Extract the (X, Y) coordinate from the center of the cell holding the provided text.  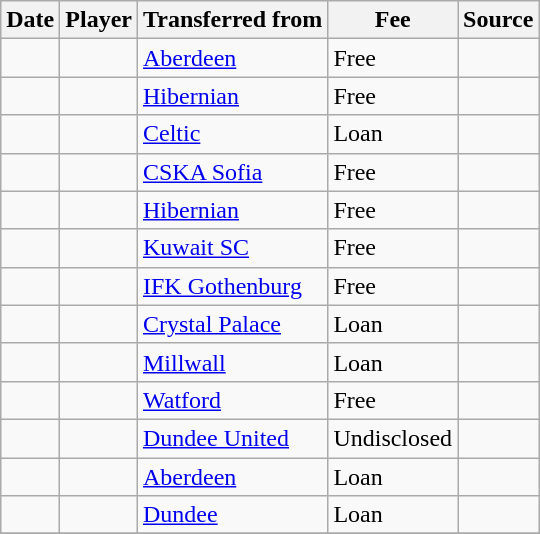
Fee (393, 20)
Dundee (232, 515)
Celtic (232, 134)
Millwall (232, 362)
Dundee United (232, 438)
Player (99, 20)
Watford (232, 400)
CSKA Sofia (232, 172)
Kuwait SC (232, 248)
Crystal Palace (232, 324)
Source (498, 20)
Date (30, 20)
Transferred from (232, 20)
IFK Gothenburg (232, 286)
Undisclosed (393, 438)
